Locate the cell with the specified text and output its (X, Y) center coordinate. 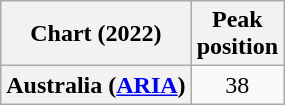
Chart (2022) (96, 34)
Australia (ARIA) (96, 85)
Peakposition (237, 34)
38 (237, 85)
